Output the (X, Y) coordinate of the center of the cell containing the given text.  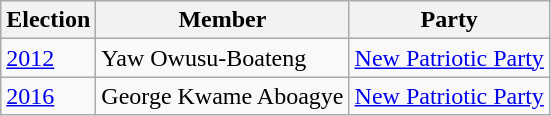
Yaw Owusu-Boateng (222, 58)
Election (48, 20)
Member (222, 20)
George Kwame Aboagye (222, 96)
2012 (48, 58)
Party (449, 20)
2016 (48, 96)
